Determine the [X, Y] coordinate at the center of the cell enclosing the given text.  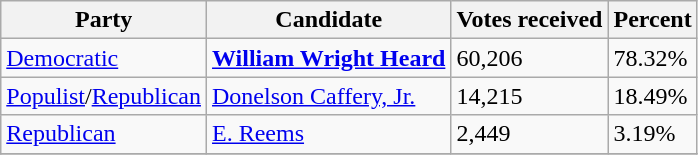
3.19% [652, 134]
Republican [104, 134]
60,206 [530, 58]
Votes received [530, 20]
E. Reems [329, 134]
Candidate [329, 20]
2,449 [530, 134]
William Wright Heard [329, 58]
Party [104, 20]
Percent [652, 20]
18.49% [652, 96]
Populist/Republican [104, 96]
78.32% [652, 58]
Donelson Caffery, Jr. [329, 96]
14,215 [530, 96]
Democratic [104, 58]
